Pinpoint the cell where the given text exists, returning its (X, Y) midpoint coordinate. 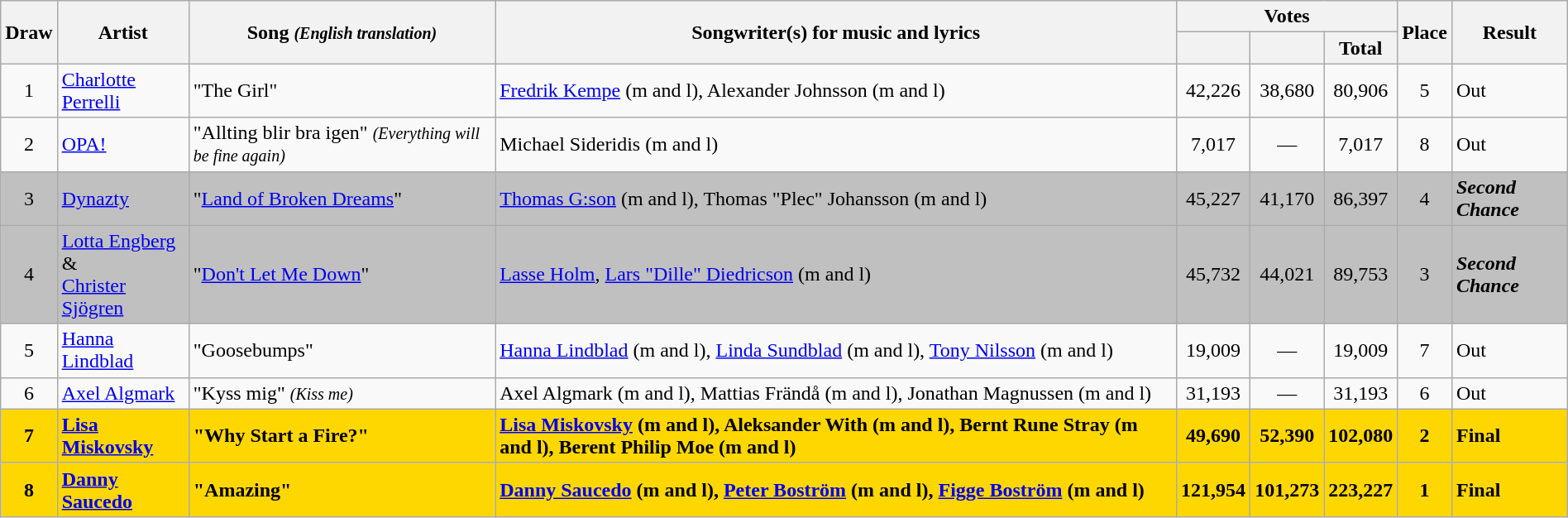
Artist (122, 32)
Dynazty (122, 199)
Result (1509, 32)
"Amazing" (342, 490)
Lotta Engberg &Christer Sjögren (122, 275)
Lisa Miskovsky (m and l), Aleksander With (m and l), Bernt Rune Stray (m and l), Berent Philip Moe (m and l) (836, 435)
Axel Algmark (122, 393)
OPA! (122, 144)
Michael Sideridis (m and l) (836, 144)
Place (1425, 32)
Draw (29, 32)
Song (English translation) (342, 32)
"Land of Broken Dreams" (342, 199)
Charlotte Perrelli (122, 91)
Danny Saucedo (m and l), Peter Boström (m and l), Figge Boström (m and l) (836, 490)
Axel Algmark (m and l), Mattias Frändå (m and l), Jonathan Magnussen (m and l) (836, 393)
Hanna Lindblad (122, 351)
80,906 (1361, 91)
38,680 (1287, 91)
121,954 (1214, 490)
"Allting blir bra igen" (Everything will be fine again) (342, 144)
42,226 (1214, 91)
Hanna Lindblad (m and l), Linda Sundblad (m and l), Tony Nilsson (m and l) (836, 351)
45,732 (1214, 275)
Lisa Miskovsky (122, 435)
Songwriter(s) for music and lyrics (836, 32)
223,227 (1361, 490)
"Don't Let Me Down" (342, 275)
44,021 (1287, 275)
102,080 (1361, 435)
86,397 (1361, 199)
"The Girl" (342, 91)
41,170 (1287, 199)
"Kyss mig" (Kiss me) (342, 393)
Thomas G:son (m and l), Thomas "Plec" Johansson (m and l) (836, 199)
52,390 (1287, 435)
Votes (1287, 17)
Danny Saucedo (122, 490)
89,753 (1361, 275)
"Why Start a Fire?" (342, 435)
45,227 (1214, 199)
101,273 (1287, 490)
"Goosebumps" (342, 351)
Lasse Holm, Lars "Dille" Diedricson (m and l) (836, 275)
Fredrik Kempe (m and l), Alexander Johnsson (m and l) (836, 91)
Total (1361, 48)
49,690 (1214, 435)
